Extract the [x, y] coordinate from the center of the cell holding the provided text.  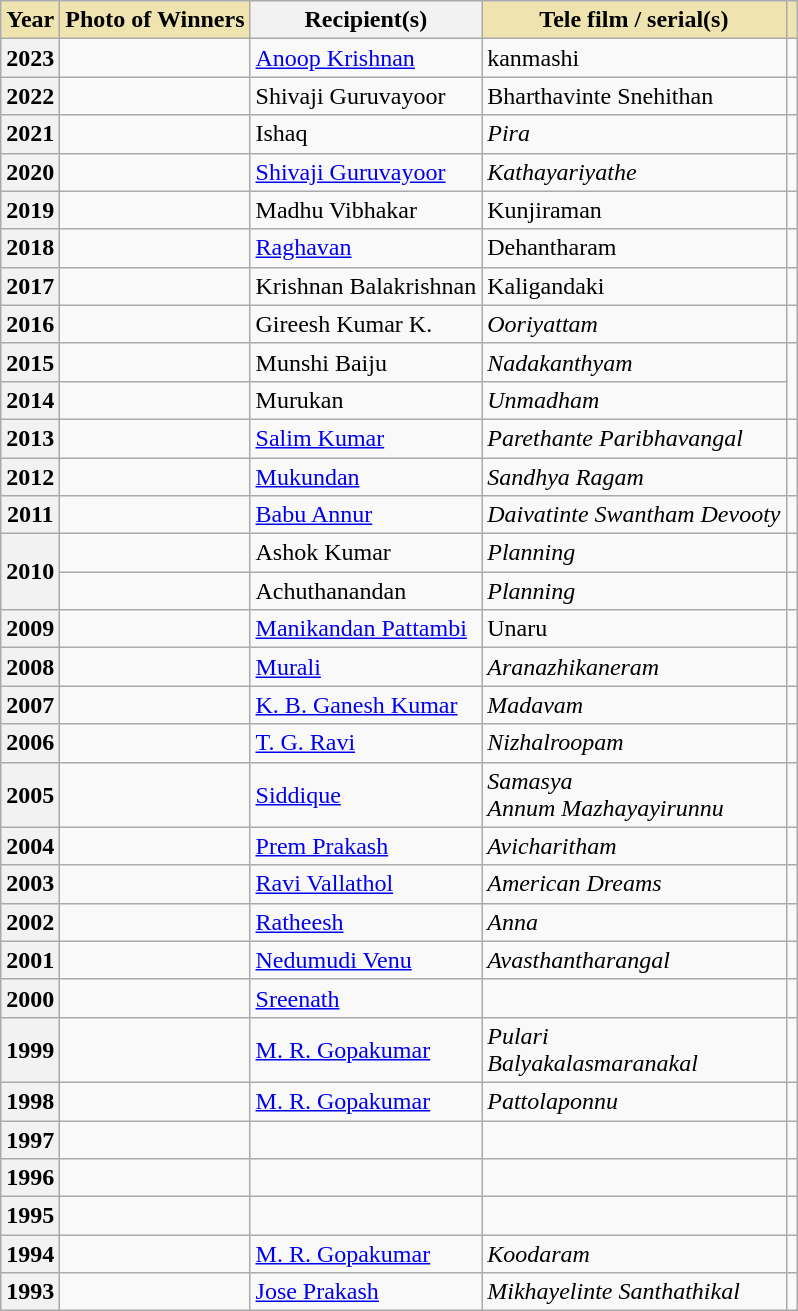
Ratheesh [366, 922]
2011 [30, 515]
Ashok Kumar [366, 553]
Babu Annur [366, 515]
Kunjiraman [634, 210]
Pattolaponnu [634, 1101]
1994 [30, 1254]
1996 [30, 1178]
Krishnan Balakrishnan [366, 286]
2019 [30, 210]
2021 [30, 134]
1993 [30, 1292]
2022 [30, 96]
SamasyaAnnum Mazhayayirunnu [634, 794]
Madavam [634, 705]
2018 [30, 248]
Kaligandaki [634, 286]
Year [30, 20]
2023 [30, 58]
2000 [30, 998]
Ravi Vallathol [366, 884]
2003 [30, 884]
Anoop Krishnan [366, 58]
Dehantharam [634, 248]
PulariBalyakalasmaranakal [634, 1050]
2015 [30, 362]
Unaru [634, 629]
2002 [30, 922]
T. G. Ravi [366, 743]
Sandhya Ragam [634, 477]
Madhu Vibhakar [366, 210]
Nizhalroopam [634, 743]
Avasthantharangal [634, 960]
2004 [30, 846]
Koodaram [634, 1254]
Mikhayelinte Santhathikal [634, 1292]
2008 [30, 667]
Salim Kumar [366, 438]
Pira [634, 134]
1998 [30, 1101]
1997 [30, 1139]
Ishaq [366, 134]
Photo of Winners [155, 20]
Kathayariyathe [634, 172]
kanmashi [634, 58]
2001 [30, 960]
Achuthanandan [366, 591]
Anna [634, 922]
Ooriyattam [634, 324]
Jose Prakash [366, 1292]
American Dreams [634, 884]
Prem Prakash [366, 846]
Nadakanthyam [634, 362]
Recipient(s) [366, 20]
2005 [30, 794]
2016 [30, 324]
1995 [30, 1216]
Mukundan [366, 477]
2012 [30, 477]
Murukan [366, 400]
2013 [30, 438]
Gireesh Kumar K. [366, 324]
1999 [30, 1050]
Nedumudi Venu [366, 960]
Siddique [366, 794]
2010 [30, 572]
K. B. Ganesh Kumar [366, 705]
2017 [30, 286]
Raghavan [366, 248]
Parethante Paribhavangal [634, 438]
Unmadham [634, 400]
Manikandan Pattambi [366, 629]
Avicharitham [634, 846]
2009 [30, 629]
Aranazhikaneram [634, 667]
Bharthavinte Snehithan [634, 96]
2014 [30, 400]
2007 [30, 705]
Tele film / serial(s) [634, 20]
Sreenath [366, 998]
2006 [30, 743]
Murali [366, 667]
Daivatinte Swantham Devooty [634, 515]
Munshi Baiju [366, 362]
2020 [30, 172]
